Extract the [X, Y] coordinate from the center of the cell holding the provided text.  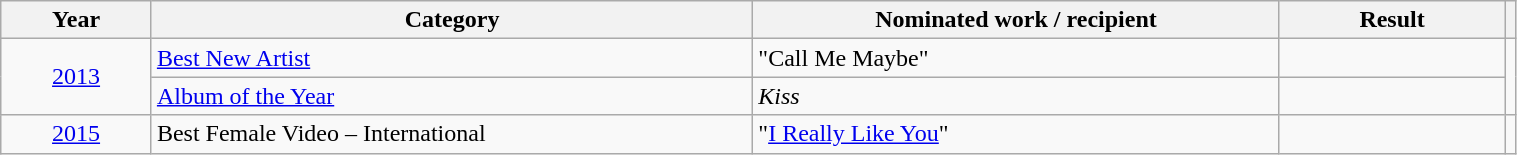
Nominated work / recipient [1016, 20]
Best New Artist [452, 58]
Category [452, 20]
"Call Me Maybe" [1016, 58]
Album of the Year [452, 96]
Kiss [1016, 96]
Best Female Video – International [452, 134]
2013 [76, 77]
"I Really Like You" [1016, 134]
Year [76, 20]
Result [1392, 20]
2015 [76, 134]
